Output the [x, y] coordinate of the center of the cell containing the given text.  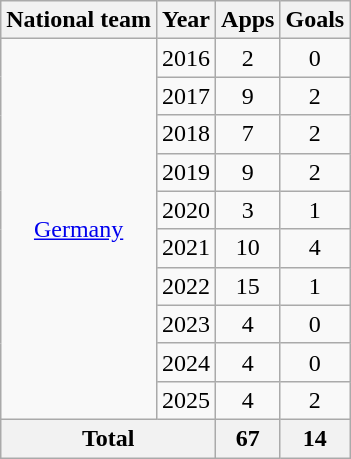
Germany [79, 230]
14 [315, 438]
2018 [186, 134]
Apps [248, 20]
2020 [186, 210]
2024 [186, 362]
2019 [186, 172]
67 [248, 438]
2021 [186, 248]
Total [108, 438]
2016 [186, 58]
Goals [315, 20]
7 [248, 134]
National team [79, 20]
3 [248, 210]
2025 [186, 400]
2023 [186, 324]
2022 [186, 286]
10 [248, 248]
Year [186, 20]
2017 [186, 96]
15 [248, 286]
